Determine the (X, Y) coordinate at the center of the cell enclosing the given text.  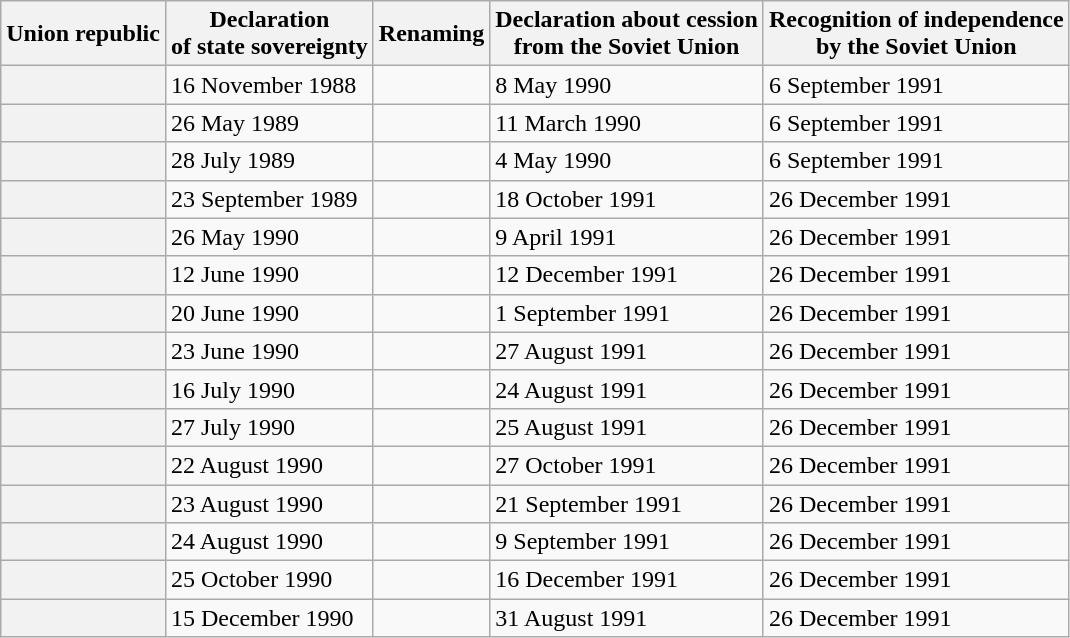
28 July 1989 (269, 161)
23 September 1989 (269, 199)
25 October 1990 (269, 580)
Recognition of independenceby the Soviet Union (916, 34)
21 September 1991 (627, 503)
25 August 1991 (627, 427)
11 March 1990 (627, 123)
1 September 1991 (627, 313)
18 October 1991 (627, 199)
Declaration about cessionfrom the Soviet Union (627, 34)
24 August 1990 (269, 542)
26 May 1989 (269, 123)
16 July 1990 (269, 389)
16 November 1988 (269, 85)
15 December 1990 (269, 618)
8 May 1990 (627, 85)
23 June 1990 (269, 351)
16 December 1991 (627, 580)
31 August 1991 (627, 618)
9 September 1991 (627, 542)
Declarationof state sovereignty (269, 34)
27 October 1991 (627, 465)
27 July 1990 (269, 427)
22 August 1990 (269, 465)
27 August 1991 (627, 351)
12 June 1990 (269, 275)
9 April 1991 (627, 237)
23 August 1990 (269, 503)
Renaming (431, 34)
24 August 1991 (627, 389)
Union republic (84, 34)
12 December 1991 (627, 275)
20 June 1990 (269, 313)
26 May 1990 (269, 237)
4 May 1990 (627, 161)
